Detect which cell encompasses the target text, then output its [x, y] center coordinate. 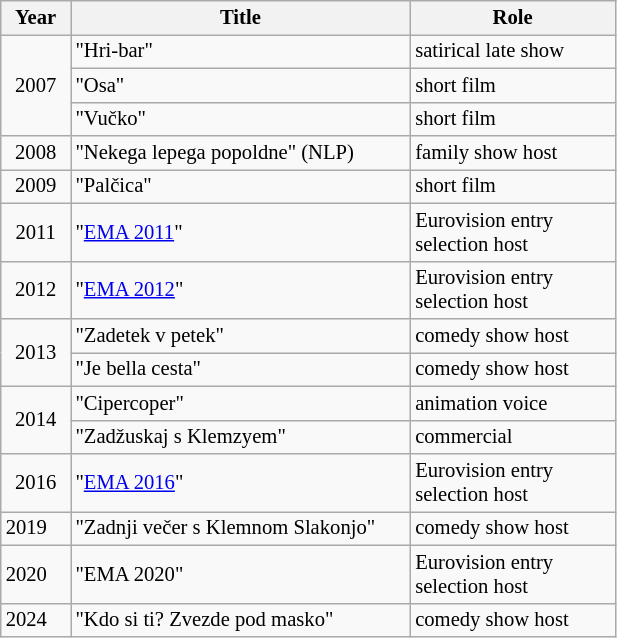
Role [512, 17]
satirical late show [512, 51]
2013 [36, 352]
2011 [36, 232]
Title [240, 17]
animation voice [512, 403]
"Hri-bar" [240, 51]
2016 [36, 483]
"EMA 2020" [240, 574]
"Zadetek v petek" [240, 335]
"Vučko" [240, 119]
2012 [36, 290]
"EMA 2011" [240, 232]
commercial [512, 437]
Year [36, 17]
"Nekega lepega popoldne" (NLP) [240, 153]
"Palčica" [240, 186]
2014 [36, 420]
"Je bella cesta" [240, 369]
2019 [36, 528]
2024 [36, 620]
"EMA 2012" [240, 290]
"Kdo si ti? Zvezde pod masko" [240, 620]
family show host [512, 153]
"Zadnji večer s Klemnom Slakonjo" [240, 528]
"Zadžuskaj s Klemzyem" [240, 437]
2008 [36, 153]
"EMA 2016" [240, 483]
"Osa" [240, 85]
2007 [36, 84]
2009 [36, 186]
2020 [36, 574]
"Cipercoper" [240, 403]
